Determine the (x, y) coordinate at the center of the cell enclosing the given text.  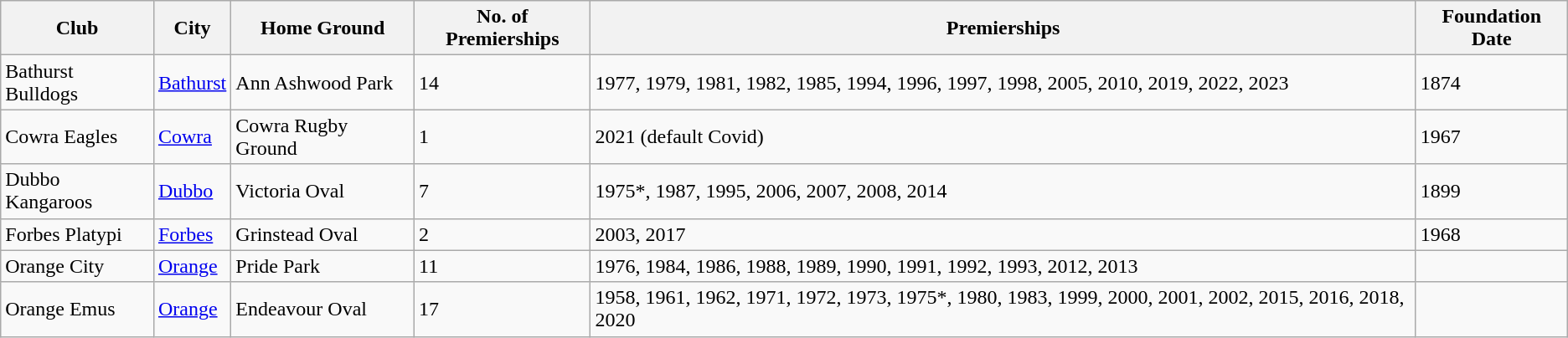
Orange City (77, 266)
1976, 1984, 1986, 1988, 1989, 1990, 1991, 1992, 1993, 2012, 2013 (1003, 266)
Foundation Date (1491, 28)
Cowra Eagles (77, 137)
1 (503, 137)
Club (77, 28)
Cowra Rugby Ground (323, 137)
17 (503, 310)
1968 (1491, 234)
14 (503, 82)
Premierships (1003, 28)
7 (503, 191)
Pride Park (323, 266)
Bathurst Bulldogs (77, 82)
1975*, 1987, 1995, 2006, 2007, 2008, 2014 (1003, 191)
1958, 1961, 1962, 1971, 1972, 1973, 1975*, 1980, 1983, 1999, 2000, 2001, 2002, 2015, 2016, 2018, 2020 (1003, 310)
11 (503, 266)
Forbes Platypi (77, 234)
2003, 2017 (1003, 234)
Forbes (192, 234)
City (192, 28)
Bathurst (192, 82)
1874 (1491, 82)
Grinstead Oval (323, 234)
Dubbo Kangaroos (77, 191)
Ann Ashwood Park (323, 82)
1899 (1491, 191)
2021 (default Covid) (1003, 137)
Dubbo (192, 191)
No. of Premierships (503, 28)
Cowra (192, 137)
Home Ground (323, 28)
1977, 1979, 1981, 1982, 1985, 1994, 1996, 1997, 1998, 2005, 2010, 2019, 2022, 2023 (1003, 82)
1967 (1491, 137)
2 (503, 234)
Victoria Oval (323, 191)
Endeavour Oval (323, 310)
Orange Emus (77, 310)
